Determine the (x, y) coordinate at the center of the cell enclosing the given text.  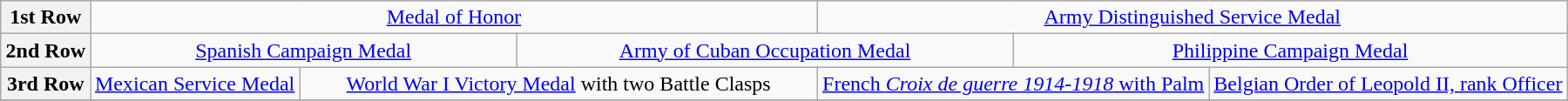
2nd Row (45, 50)
Spanish Campaign Medal (303, 50)
1st Row (45, 17)
World War I Victory Medal with two Battle Clasps (559, 84)
Army Distinguished Service Medal (1193, 17)
Army of Cuban Occupation Medal (765, 50)
Mexican Service Medal (195, 84)
French Croix de guerre 1914-1918 with Palm (1014, 84)
3rd Row (45, 84)
Medal of Honor (455, 17)
Belgian Order of Leopold II, rank Officer (1389, 84)
Philippine Campaign Medal (1290, 50)
